Detect which cell encompasses the target text, then output its [x, y] center coordinate. 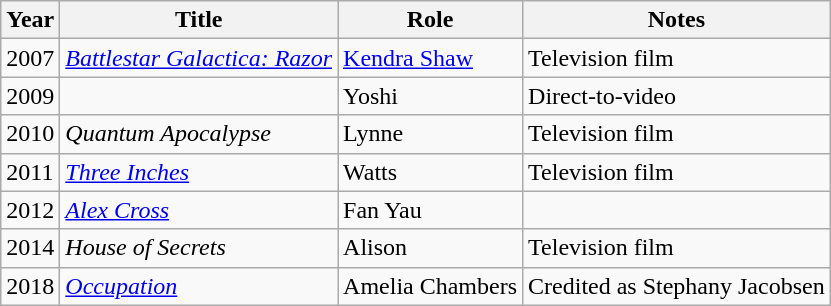
Amelia Chambers [430, 286]
Credited as Stephany Jacobsen [677, 286]
Lynne [430, 134]
Yoshi [430, 96]
2018 [30, 286]
2011 [30, 172]
Alison [430, 248]
Fan Yau [430, 210]
2012 [30, 210]
Battlestar Galactica: Razor [199, 58]
Quantum Apocalypse [199, 134]
House of Secrets [199, 248]
Three Inches [199, 172]
2007 [30, 58]
Title [199, 20]
Role [430, 20]
Notes [677, 20]
Occupation [199, 286]
Watts [430, 172]
Alex Cross [199, 210]
Direct-to-video [677, 96]
2009 [30, 96]
2010 [30, 134]
Kendra Shaw [430, 58]
Year [30, 20]
2014 [30, 248]
